Pinpoint the cell where the given text exists, returning its [x, y] midpoint coordinate. 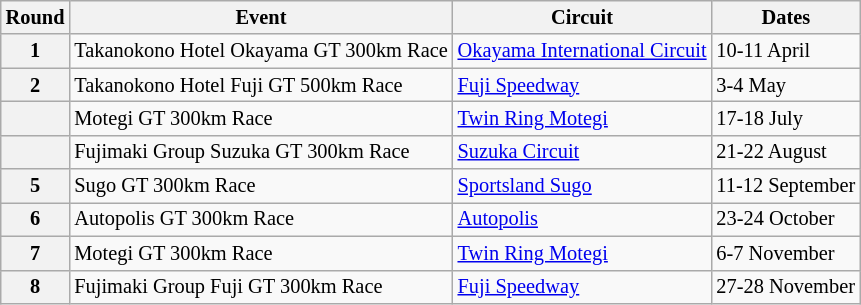
11-12 September [786, 186]
Takanokono Hotel Fuji GT 500km Race [260, 85]
27-28 November [786, 287]
Autopolis GT 300km Race [260, 219]
Dates [786, 17]
Suzuka Circuit [582, 152]
10-11 April [786, 51]
Circuit [582, 17]
5 [36, 186]
Round [36, 17]
8 [36, 287]
Takanokono Hotel Okayama GT 300km Race [260, 51]
3-4 May [786, 85]
Autopolis [582, 219]
Fujimaki Group Fuji GT 300km Race [260, 287]
7 [36, 253]
Sportsland Sugo [582, 186]
Okayama International Circuit [582, 51]
6 [36, 219]
Fujimaki Group Suzuka GT 300km Race [260, 152]
2 [36, 85]
Event [260, 17]
23-24 October [786, 219]
Sugo GT 300km Race [260, 186]
1 [36, 51]
6-7 November [786, 253]
17-18 July [786, 118]
21-22 August [786, 152]
